Determine the (X, Y) coordinate at the center of the cell enclosing the given text.  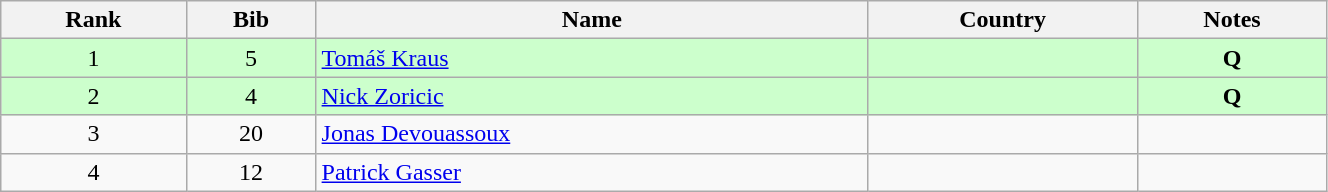
5 (251, 58)
1 (94, 58)
Country (1003, 20)
20 (251, 134)
Jonas Devouassoux (592, 134)
12 (251, 172)
Tomáš Kraus (592, 58)
Rank (94, 20)
Patrick Gasser (592, 172)
3 (94, 134)
2 (94, 96)
Notes (1232, 20)
Bib (251, 20)
Nick Zoricic (592, 96)
Name (592, 20)
